Search for the cell housing the specified text and yield its [x, y] center coordinate. 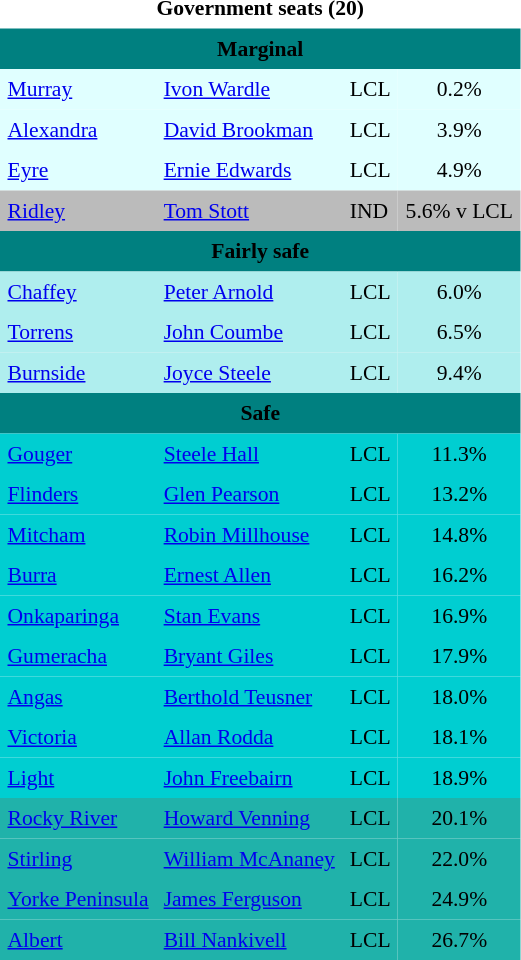
Stan Evans [249, 615]
Yorke Peninsula [78, 899]
13.2% [459, 494]
18.1% [459, 737]
24.9% [459, 899]
James Ferguson [249, 899]
Fairly safe [260, 251]
Berthold Teusner [249, 696]
Alexandra [78, 129]
9.4% [459, 372]
Torrens [78, 332]
Ernie Edwards [249, 170]
18.0% [459, 696]
6.5% [459, 332]
Gumeracha [78, 656]
Light [78, 777]
John Coumbe [249, 332]
Burra [78, 575]
Ridley [78, 210]
16.9% [459, 615]
Bryant Giles [249, 656]
Howard Venning [249, 818]
11.3% [459, 453]
20.1% [459, 818]
Steele Hall [249, 453]
Peter Arnold [249, 291]
26.7% [459, 939]
Rocky River [78, 818]
17.9% [459, 656]
Safe [260, 413]
6.0% [459, 291]
John Freebairn [249, 777]
Robin Millhouse [249, 534]
Victoria [78, 737]
IND [370, 210]
14.8% [459, 534]
Gouger [78, 453]
Stirling [78, 858]
David Brookman [249, 129]
Onkaparinga [78, 615]
Marginal [260, 48]
5.6% v LCL [459, 210]
Angas [78, 696]
16.2% [459, 575]
Ernest Allen [249, 575]
Allan Rodda [249, 737]
22.0% [459, 858]
Burnside [78, 372]
Murray [78, 89]
4.9% [459, 170]
3.9% [459, 129]
Joyce Steele [249, 372]
0.2% [459, 89]
Flinders [78, 494]
Tom Stott [249, 210]
Eyre [78, 170]
Chaffey [78, 291]
Glen Pearson [249, 494]
Ivon Wardle [249, 89]
Albert [78, 939]
Mitcham [78, 534]
Bill Nankivell [249, 939]
William McAnaney [249, 858]
18.9% [459, 777]
